Detect which cell encompasses the target text, then output its (X, Y) center coordinate. 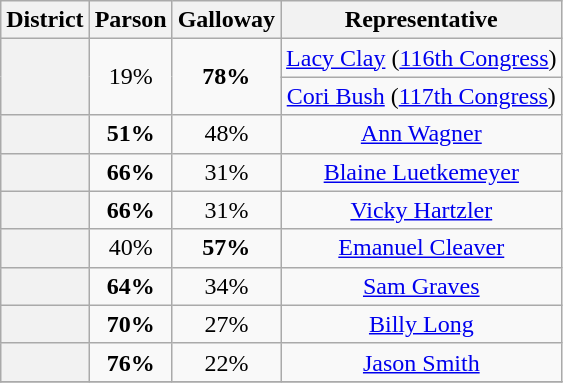
19% (130, 77)
Parson (130, 20)
Jason Smith (422, 362)
51% (130, 134)
Representative (422, 20)
27% (226, 324)
64% (130, 286)
22% (226, 362)
40% (130, 248)
Galloway (226, 20)
34% (226, 286)
Blaine Luetkemeyer (422, 172)
Emanuel Cleaver (422, 248)
78% (226, 77)
76% (130, 362)
48% (226, 134)
Lacy Clay (116th Congress) (422, 58)
Ann Wagner (422, 134)
Cori Bush (117th Congress) (422, 96)
57% (226, 248)
Sam Graves (422, 286)
70% (130, 324)
Billy Long (422, 324)
District (45, 20)
Vicky Hartzler (422, 210)
